Output the [X, Y] coordinate of the center of the cell containing the given text.  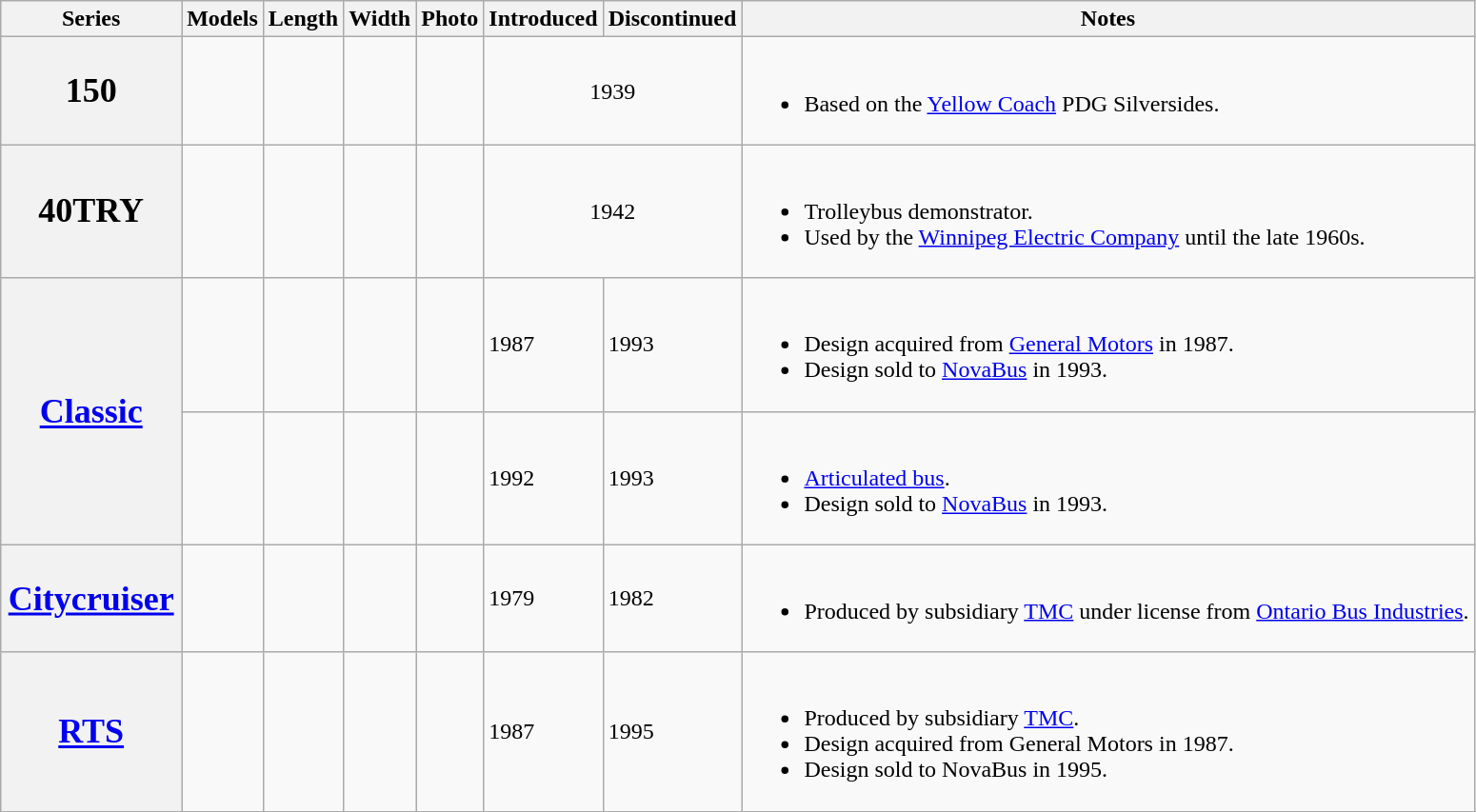
Design acquired from General Motors in 1987.Design sold to NovaBus in 1993. [1108, 345]
1982 [672, 598]
Photo [449, 19]
Classic [91, 411]
40TRY [91, 211]
Based on the Yellow Coach PDG Silversides. [1108, 91]
Length [303, 19]
Width [380, 19]
1942 [613, 211]
1939 [613, 91]
150 [91, 91]
Discontinued [672, 19]
Produced by subsidiary TMC under license from Ontario Bus Industries. [1108, 598]
1979 [543, 598]
Notes [1108, 19]
Series [91, 19]
Produced by subsidiary TMC.Design acquired from General Motors in 1987.Design sold to NovaBus in 1995. [1108, 731]
Citycruiser [91, 598]
1992 [543, 478]
Articulated bus.Design sold to NovaBus in 1993. [1108, 478]
Models [223, 19]
Introduced [543, 19]
Trolleybus demonstrator.Used by the Winnipeg Electric Company until the late 1960s. [1108, 211]
1995 [672, 731]
RTS [91, 731]
